Identify which cell holds the provided text, then report its [x, y] central coordinate. 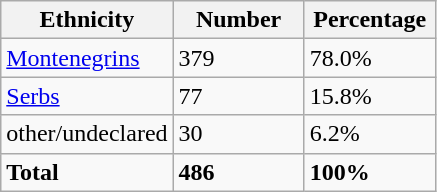
other/undeclared [87, 134]
Serbs [87, 96]
379 [238, 58]
6.2% [370, 134]
30 [238, 134]
78.0% [370, 58]
77 [238, 96]
15.8% [370, 96]
Ethnicity [87, 20]
Number [238, 20]
Total [87, 172]
Montenegrins [87, 58]
100% [370, 172]
Percentage [370, 20]
486 [238, 172]
